Pinpoint the cell where the given text exists, returning its (x, y) midpoint coordinate. 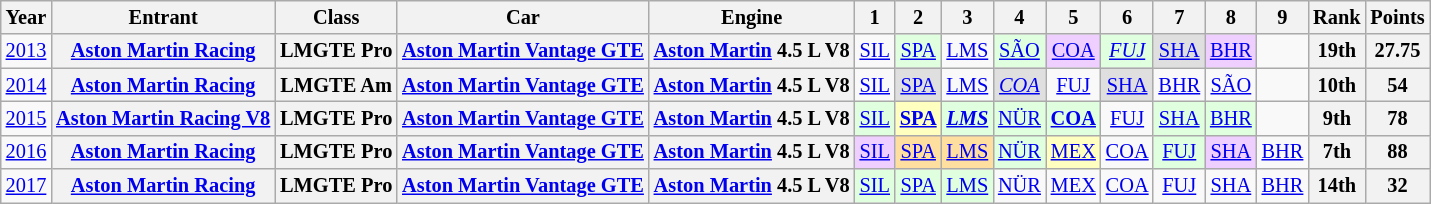
3 (967, 17)
7 (1179, 17)
2014 (26, 85)
9th (1336, 118)
Year (26, 17)
2017 (26, 186)
10th (1336, 85)
5 (1074, 17)
1 (875, 17)
27.75 (1397, 51)
19th (1336, 51)
Entrant (163, 17)
32 (1397, 186)
Points (1397, 17)
2015 (26, 118)
2 (918, 17)
Aston Martin Racing V8 (163, 118)
7th (1336, 152)
88 (1397, 152)
Rank (1336, 17)
Car (523, 17)
6 (1128, 17)
Class (336, 17)
78 (1397, 118)
4 (1020, 17)
8 (1231, 17)
9 (1283, 17)
54 (1397, 85)
2016 (26, 152)
LMGTE Am (336, 85)
14th (1336, 186)
Engine (752, 17)
2013 (26, 51)
